Determine the (x, y) coordinate at the center of the cell enclosing the given text.  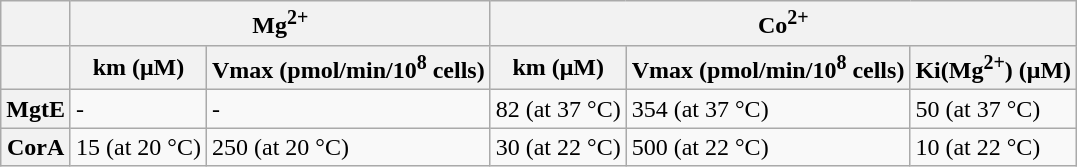
10 (at 22 °C) (994, 147)
MgtE (36, 109)
Ki(Mg2+) (μM) (994, 68)
CorA (36, 147)
30 (at 22 °C) (558, 147)
500 (at 22 °C) (768, 147)
Co2+ (783, 24)
15 (at 20 °C) (138, 147)
354 (at 37 °C) (768, 109)
50 (at 37 °C) (994, 109)
250 (at 20 °C) (348, 147)
82 (at 37 °C) (558, 109)
Mg2+ (280, 24)
